Search for the cell housing the specified text and yield its [x, y] center coordinate. 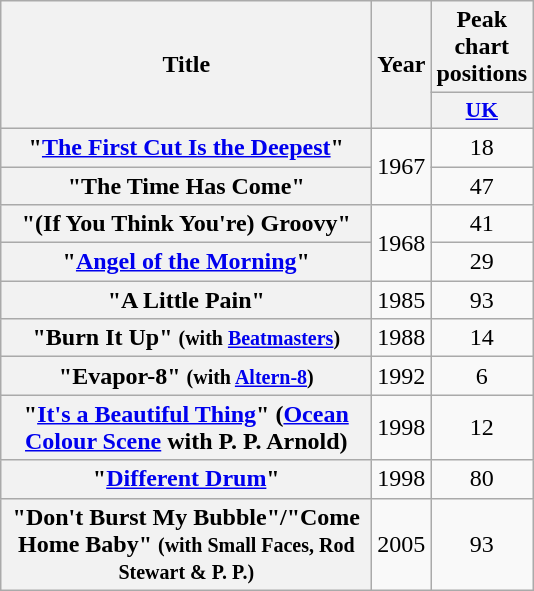
"The First Cut Is the Deepest" [186, 147]
12 [482, 428]
Peak chartpositions [482, 47]
18 [482, 147]
Year [402, 65]
1985 [402, 300]
1988 [402, 338]
"Don't Burst My Bubble"/"Come Home Baby" (with Small Faces, Rod Stewart & P. P.) [186, 544]
"The Time Has Come" [186, 185]
"Different Drum" [186, 479]
1967 [402, 166]
"Burn It Up" (with Beatmasters) [186, 338]
14 [482, 338]
"Evapor-8" (with Altern-8) [186, 376]
"Angel of the Morning" [186, 262]
41 [482, 224]
Title [186, 65]
1992 [402, 376]
UK [482, 111]
6 [482, 376]
"It's a Beautiful Thing" (Ocean Colour Scene with P. P. Arnold) [186, 428]
2005 [402, 544]
"A Little Pain" [186, 300]
1968 [402, 243]
47 [482, 185]
29 [482, 262]
"(If You Think You're) Groovy" [186, 224]
80 [482, 479]
